Output the [x, y] coordinate of the center of the cell containing the given text.  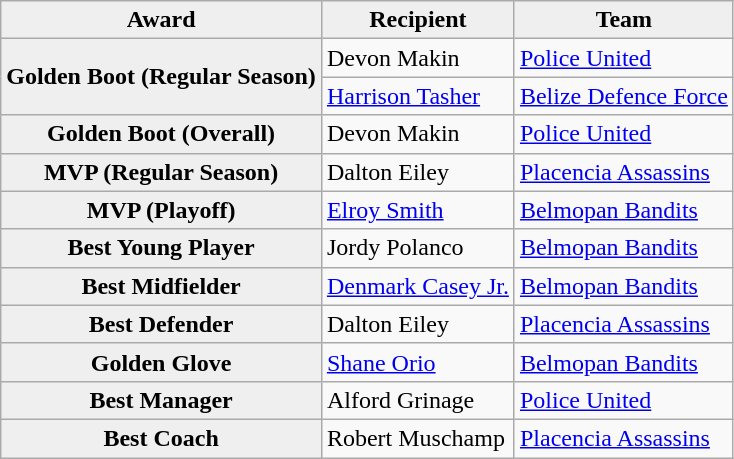
Harrison Tasher [418, 96]
Team [624, 20]
Belize Defence Force [624, 96]
Best Midfielder [162, 286]
Award [162, 20]
Golden Boot (Regular Season) [162, 77]
Recipient [418, 20]
Elroy Smith [418, 210]
Alford Grinage [418, 400]
Best Defender [162, 324]
Golden Glove [162, 362]
Best Manager [162, 400]
Shane Orio [418, 362]
Best Coach [162, 438]
Jordy Polanco [418, 248]
MVP (Playoff) [162, 210]
MVP (Regular Season) [162, 172]
Robert Muschamp [418, 438]
Best Young Player [162, 248]
Golden Boot (Overall) [162, 134]
Denmark Casey Jr. [418, 286]
